Identify which cell holds the provided text, then report its [X, Y] central coordinate. 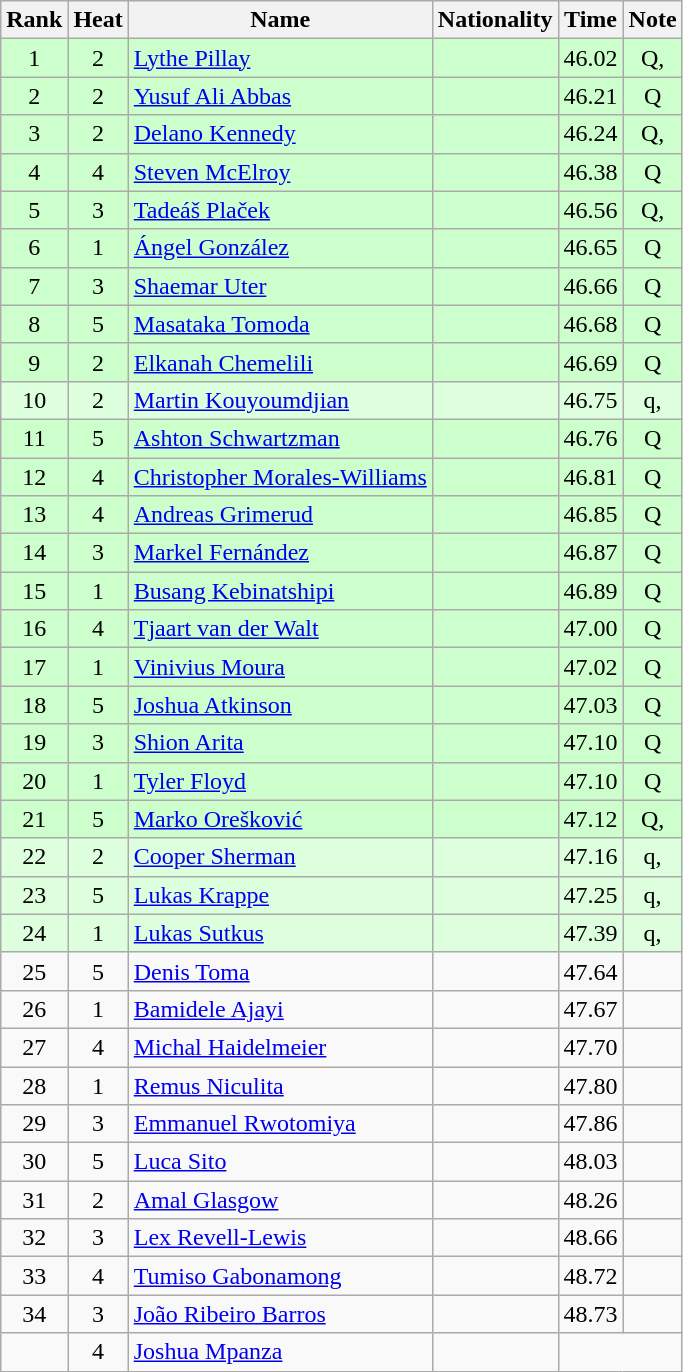
Andreas Grimerud [280, 515]
31 [34, 1200]
14 [34, 553]
46.66 [590, 286]
Tumiso Gabonamong [280, 1276]
46.81 [590, 477]
47.12 [590, 819]
21 [34, 819]
46.24 [590, 134]
34 [34, 1314]
47.67 [590, 1009]
Amal Glasgow [280, 1200]
Steven McElroy [280, 172]
46.69 [590, 362]
33 [34, 1276]
Delano Kennedy [280, 134]
47.64 [590, 971]
7 [34, 286]
30 [34, 1162]
48.03 [590, 1162]
Nationality [495, 20]
10 [34, 400]
32 [34, 1238]
Denis Toma [280, 971]
46.68 [590, 324]
25 [34, 971]
24 [34, 933]
12 [34, 477]
48.73 [590, 1314]
Lex Revell-Lewis [280, 1238]
11 [34, 438]
Masataka Tomoda [280, 324]
46.76 [590, 438]
47.86 [590, 1124]
Christopher Morales-Williams [280, 477]
47.25 [590, 895]
Shaemar Uter [280, 286]
Vinivius Moura [280, 667]
João Ribeiro Barros [280, 1314]
17 [34, 667]
16 [34, 629]
47.00 [590, 629]
47.02 [590, 667]
Ashton Schwartzman [280, 438]
23 [34, 895]
46.56 [590, 210]
27 [34, 1047]
Elkanah Chemelili [280, 362]
28 [34, 1085]
15 [34, 591]
46.21 [590, 96]
Michal Haidelmeier [280, 1047]
47.80 [590, 1085]
Joshua Mpanza [280, 1352]
Name [280, 20]
Rank [34, 20]
Bamidele Ajayi [280, 1009]
Lukas Krappe [280, 895]
46.87 [590, 553]
Tadeáš Plaček [280, 210]
Shion Arita [280, 743]
8 [34, 324]
20 [34, 781]
Note [652, 20]
Lukas Sutkus [280, 933]
Heat [98, 20]
18 [34, 705]
47.39 [590, 933]
Time [590, 20]
48.66 [590, 1238]
Tjaart van der Walt [280, 629]
46.02 [590, 58]
Yusuf Ali Abbas [280, 96]
Lythe Pillay [280, 58]
46.89 [590, 591]
Remus Niculita [280, 1085]
47.16 [590, 857]
Ángel González [280, 248]
9 [34, 362]
Emmanuel Rwotomiya [280, 1124]
48.72 [590, 1276]
29 [34, 1124]
Cooper Sherman [280, 857]
46.75 [590, 400]
47.03 [590, 705]
22 [34, 857]
48.26 [590, 1200]
6 [34, 248]
Joshua Atkinson [280, 705]
26 [34, 1009]
47.70 [590, 1047]
Luca Sito [280, 1162]
46.38 [590, 172]
46.85 [590, 515]
Marko Orešković [280, 819]
Busang Kebinatshipi [280, 591]
19 [34, 743]
Tyler Floyd [280, 781]
Martin Kouyoumdjian [280, 400]
46.65 [590, 248]
Markel Fernández [280, 553]
13 [34, 515]
